Pinpoint the cell where the given text exists, returning its [X, Y] midpoint coordinate. 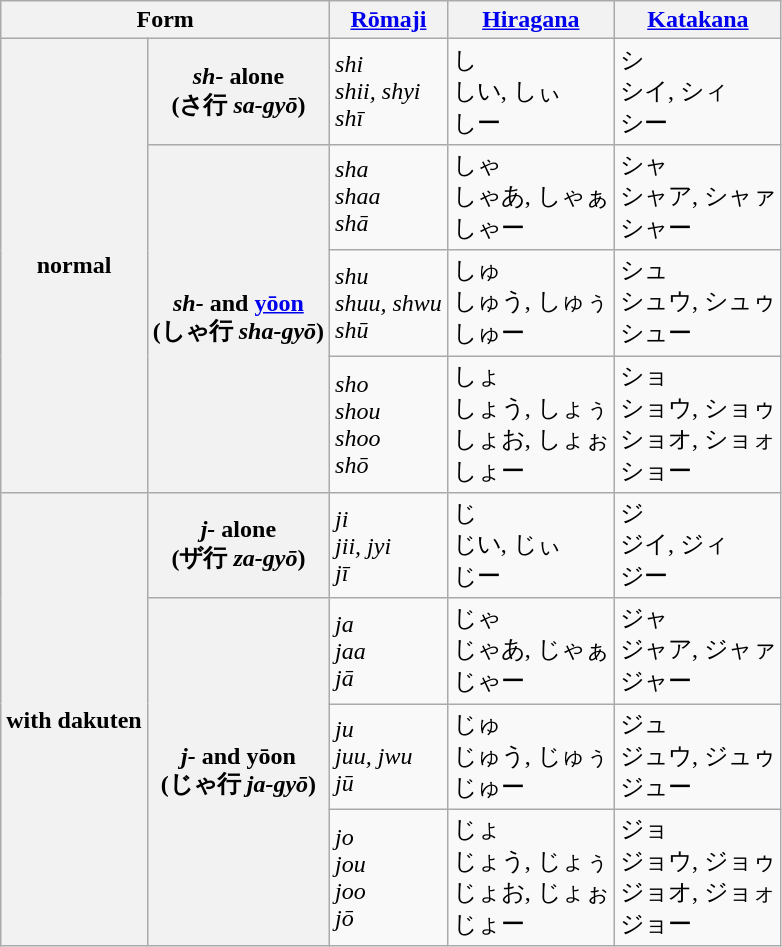
with dakuten [74, 720]
sh- alone(さ行 sa-gyō) [238, 92]
sh- and yōon(しゃ行 sha-gyō) [238, 318]
shi shii, shyishī [389, 92]
j- and yōon(じゃ行 ja-gyō) [238, 772]
ししい, しぃしー [530, 92]
シャシャア, シャァシャー [698, 197]
じゃじゃあ, じゃぁじゃー [530, 651]
じょじょう, じょぅじょお, じょぉじょー [530, 878]
しょしょう, しょぅしょお, しょぉしょー [530, 424]
j- alone(ザ行 za-gyō) [238, 546]
jujuu, jwujū [389, 757]
sho shoushooshō [389, 424]
シュシュウ, シュゥシュー [698, 303]
シシイ, シィシー [698, 92]
shashaashā [389, 197]
jijii, jyijī [389, 546]
ジョジョウ, ジョゥジョオ, ジョォジョー [698, 878]
ジジイ, ジィジー [698, 546]
しゃしゃあ, しゃぁしゃー [530, 197]
jajaajā [389, 651]
shushuu, shwushū [389, 303]
Form [166, 20]
Katakana [698, 20]
jojoujoojō [389, 878]
ジャジャア, ジャァジャー [698, 651]
Rōmaji [389, 20]
じゅじゅう, じゅぅじゅー [530, 757]
ショショウ, ショゥショオ, ショォショー [698, 424]
normal [74, 266]
じじい, じぃじー [530, 546]
ジュジュウ, ジュゥジュー [698, 757]
Hiragana [530, 20]
しゅしゅう, しゅぅしゅー [530, 303]
